Return [X, Y] of the center of cell containing provided text 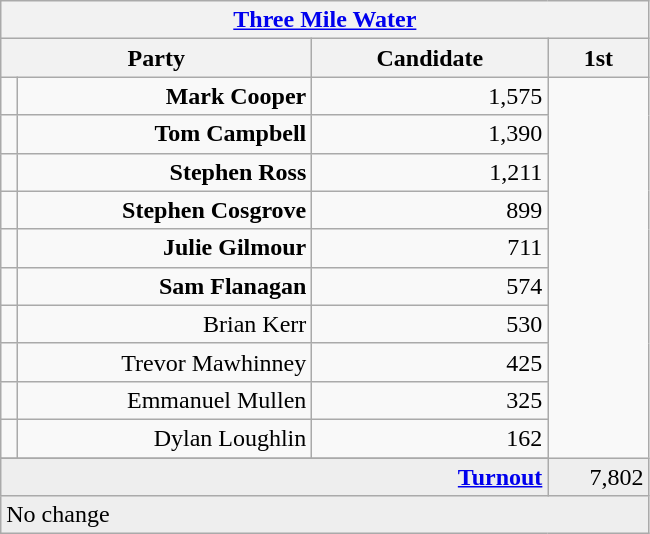
425 [430, 362]
Tom Campbell [164, 134]
Party [156, 58]
7,802 [598, 477]
530 [430, 324]
Sam Flanagan [164, 286]
574 [430, 286]
162 [430, 438]
Julie Gilmour [164, 248]
Turnout [274, 477]
No change [325, 515]
Stephen Ross [164, 172]
1,211 [430, 172]
Brian Kerr [164, 324]
1,390 [430, 134]
Emmanuel Mullen [164, 400]
Candidate [430, 58]
Stephen Cosgrove [164, 210]
Trevor Mawhinney [164, 362]
Dylan Loughlin [164, 438]
Mark Cooper [164, 96]
325 [430, 400]
711 [430, 248]
1,575 [430, 96]
1st [598, 58]
Three Mile Water [325, 20]
899 [430, 210]
